Detect which cell encompasses the target text, then output its [X, Y] center coordinate. 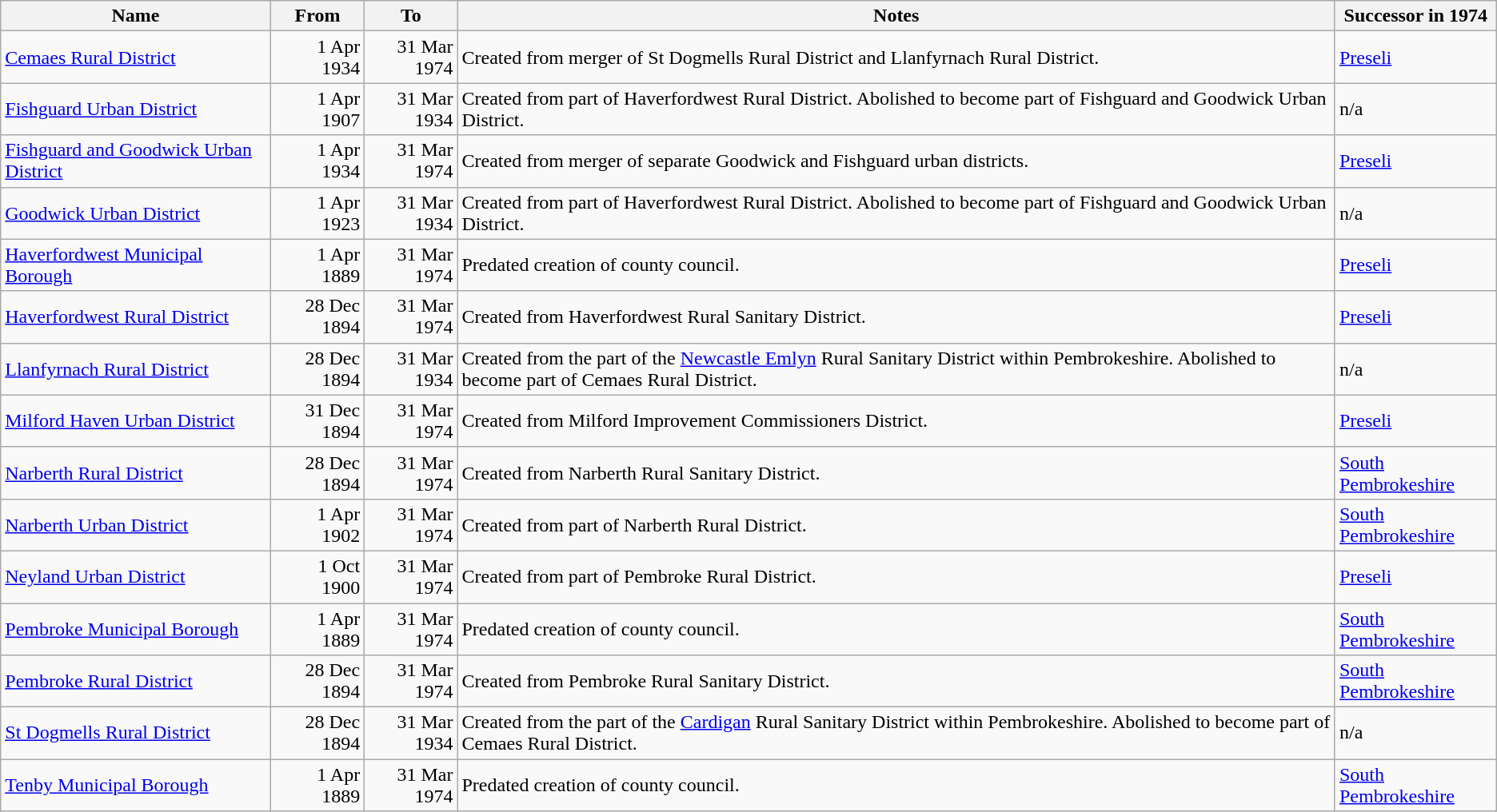
1 Oct 1900 [317, 577]
31 Dec 1894 [317, 420]
Llanfyrnach Rural District [136, 369]
St Dogmells Rural District [136, 734]
Name [136, 16]
Notes [896, 16]
Created from Haverfordwest Rural Sanitary District. [896, 316]
Fishguard Urban District [136, 109]
Successor in 1974 [1415, 16]
To [411, 16]
Haverfordwest Municipal Borough [136, 265]
Haverfordwest Rural District [136, 316]
Fishguard and Goodwick Urban District [136, 161]
1 Apr 1902 [317, 524]
Narberth Rural District [136, 473]
Created from the part of the Cardigan Rural Sanitary District within Pembrokeshire. Abolished to become part of Cemaes Rural District. [896, 734]
Milford Haven Urban District [136, 420]
Narberth Urban District [136, 524]
Created from the part of the Newcastle Emlyn Rural Sanitary District within Pembrokeshire. Abolished to become part of Cemaes Rural District. [896, 369]
1 Apr 1907 [317, 109]
Created from merger of St Dogmells Rural District and Llanfyrnach Rural District. [896, 58]
Created from part of Narberth Rural District. [896, 524]
Pembroke Municipal Borough [136, 628]
Goodwick Urban District [136, 213]
Created from Milford Improvement Commissioners District. [896, 420]
Created from Narberth Rural Sanitary District. [896, 473]
1 Apr 1923 [317, 213]
From [317, 16]
Created from Pembroke Rural Sanitary District. [896, 681]
Created from merger of separate Goodwick and Fishguard urban districts. [896, 161]
Cemaes Rural District [136, 58]
Pembroke Rural District [136, 681]
Tenby Municipal Borough [136, 785]
Neyland Urban District [136, 577]
Created from part of Pembroke Rural District. [896, 577]
